For the text-containing cell, return its midpoint in (x, y) coordinate format. 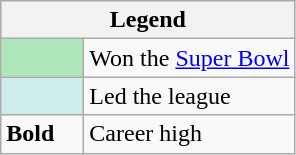
Led the league (190, 96)
Career high (190, 134)
Won the Super Bowl (190, 58)
Bold (42, 134)
Legend (148, 20)
